Detect which cell encompasses the target text, then output its (x, y) center coordinate. 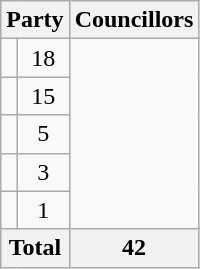
42 (134, 248)
1 (43, 210)
Total (35, 248)
18 (43, 58)
Party (35, 20)
5 (43, 134)
15 (43, 96)
3 (43, 172)
Councillors (134, 20)
